From the cell containing the given text, extract its center point as (X, Y) coordinate. 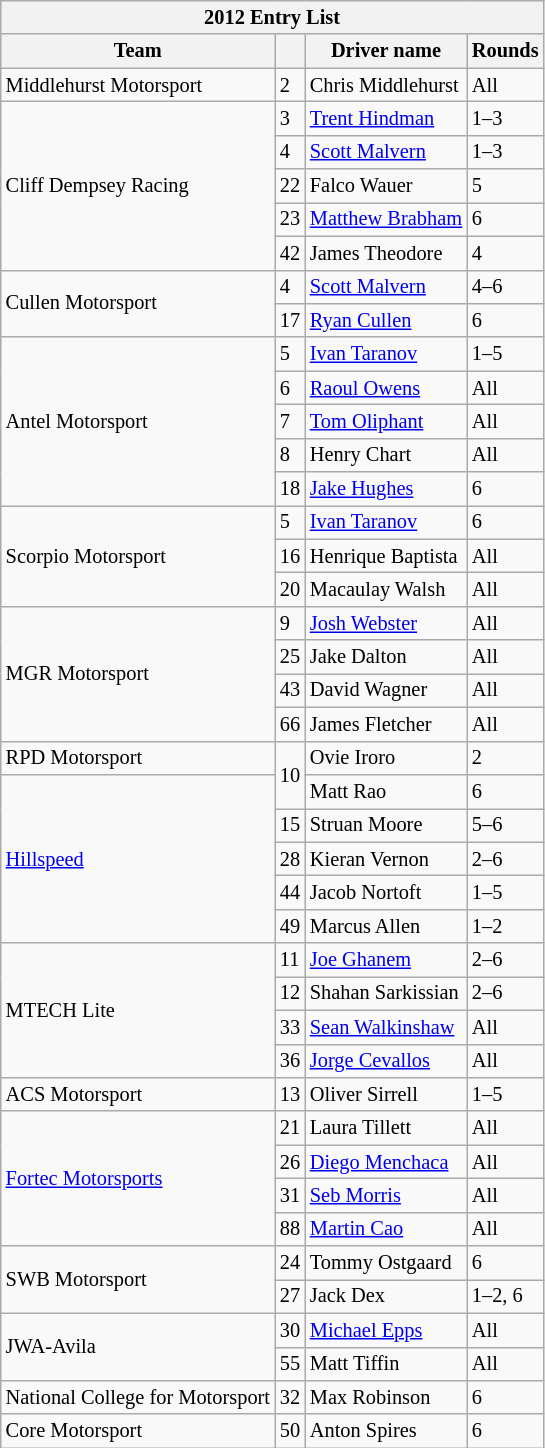
Seb Morris (386, 1195)
David Wagner (386, 690)
18 (290, 489)
9 (290, 623)
Martin Cao (386, 1229)
15 (290, 825)
24 (290, 1263)
Chris Middlehurst (386, 85)
Team (138, 51)
Scorpio Motorsport (138, 556)
Matt Rao (386, 791)
2012 Entry List (272, 17)
Jake Hughes (386, 489)
Laura Tillett (386, 1128)
36 (290, 1061)
Antel Motorsport (138, 421)
National College for Motorsport (138, 1397)
88 (290, 1229)
Hillspeed (138, 858)
Fortec Motorsports (138, 1178)
30 (290, 1330)
Rounds (506, 51)
Struan Moore (386, 825)
James Fletcher (386, 724)
55 (290, 1364)
Matt Tiffin (386, 1364)
32 (290, 1397)
Middlehurst Motorsport (138, 85)
66 (290, 724)
16 (290, 556)
Oliver Sirrell (386, 1094)
MTECH Lite (138, 1010)
MGR Motorsport (138, 674)
12 (290, 993)
Falco Wauer (386, 186)
Raoul Owens (386, 388)
Josh Webster (386, 623)
Cliff Dempsey Racing (138, 185)
Ryan Cullen (386, 320)
20 (290, 589)
1–2 (506, 926)
10 (290, 774)
43 (290, 690)
21 (290, 1128)
James Theodore (386, 253)
50 (290, 1431)
Henry Chart (386, 455)
Jack Dex (386, 1296)
ACS Motorsport (138, 1094)
Joe Ghanem (386, 960)
Matthew Brabham (386, 219)
Tom Oliphant (386, 421)
22 (290, 186)
Marcus Allen (386, 926)
11 (290, 960)
26 (290, 1162)
8 (290, 455)
31 (290, 1195)
1–2, 6 (506, 1296)
Sean Walkinshaw (386, 1027)
42 (290, 253)
27 (290, 1296)
17 (290, 320)
Macaulay Walsh (386, 589)
3 (290, 118)
JWA-Avila (138, 1346)
13 (290, 1094)
49 (290, 926)
Henrique Baptista (386, 556)
44 (290, 892)
SWB Motorsport (138, 1280)
4–6 (506, 287)
Ovie Iroro (386, 758)
Driver name (386, 51)
Tommy Ostgaard (386, 1263)
Max Robinson (386, 1397)
Core Motorsport (138, 1431)
RPD Motorsport (138, 758)
7 (290, 421)
28 (290, 859)
Diego Menchaca (386, 1162)
Cullen Motorsport (138, 304)
25 (290, 657)
Jorge Cevallos (386, 1061)
Michael Epps (386, 1330)
23 (290, 219)
5–6 (506, 825)
Jake Dalton (386, 657)
Kieran Vernon (386, 859)
Jacob Nortoft (386, 892)
Trent Hindman (386, 118)
Shahan Sarkissian (386, 993)
Anton Spires (386, 1431)
33 (290, 1027)
